Scan for the cell matching the given text and deliver its [X, Y] coordinate at center. 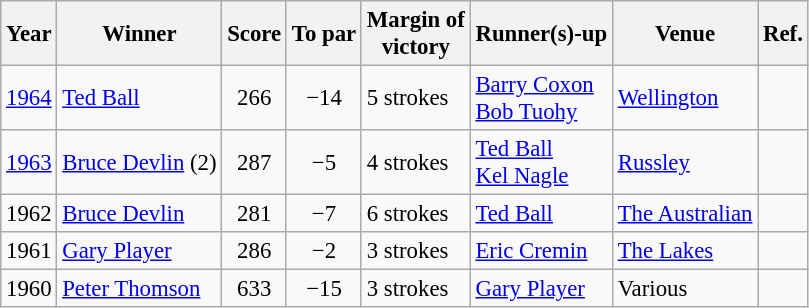
1961 [29, 251]
Venue [684, 34]
Various [684, 289]
Eric Cremin [541, 251]
633 [254, 289]
281 [254, 214]
−14 [324, 98]
Score [254, 34]
1962 [29, 214]
Year [29, 34]
4 strokes [416, 162]
Bruce Devlin (2) [140, 162]
−2 [324, 251]
6 strokes [416, 214]
Russley [684, 162]
Margin ofvictory [416, 34]
287 [254, 162]
1963 [29, 162]
To par [324, 34]
Ref. [783, 34]
266 [254, 98]
1964 [29, 98]
5 strokes [416, 98]
−15 [324, 289]
286 [254, 251]
Runner(s)-up [541, 34]
Peter Thomson [140, 289]
1960 [29, 289]
Barry Coxon Bob Tuohy [541, 98]
The Lakes [684, 251]
−7 [324, 214]
Winner [140, 34]
Bruce Devlin [140, 214]
The Australian [684, 214]
Wellington [684, 98]
Ted Ball Kel Nagle [541, 162]
−5 [324, 162]
